From the cell containing the given text, extract its center point as (x, y) coordinate. 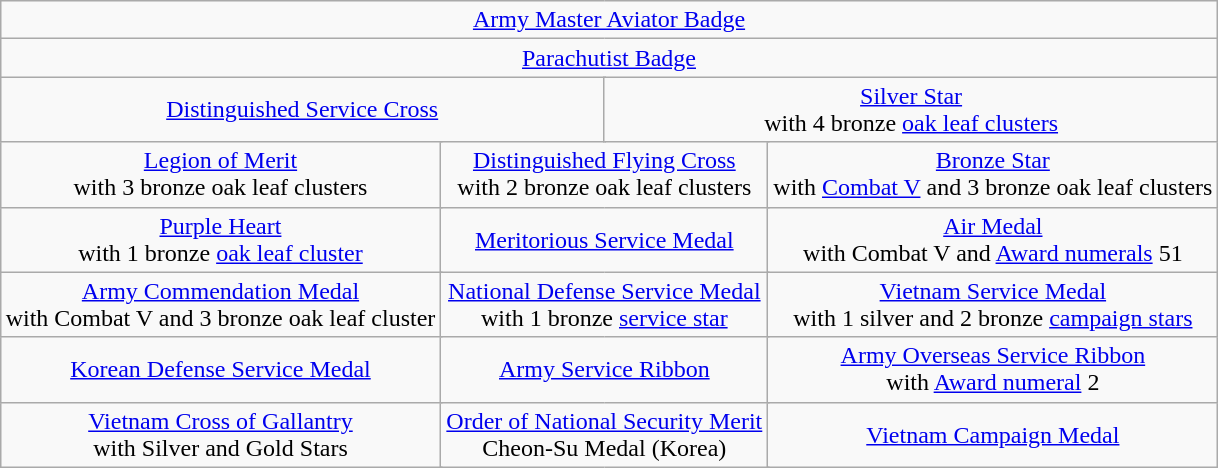
Air Medalwith Combat V and Award numerals 51 (993, 240)
Vietnam Campaign Medal (993, 434)
Korean Defense Service Medal (220, 370)
Distinguished Service Cross (302, 110)
Meritorious Service Medal (604, 240)
Vietnam Cross of Gallantrywith Silver and Gold Stars (220, 434)
Vietnam Service Medalwith 1 silver and 2 bronze campaign stars (993, 304)
Parachutist Badge (609, 58)
Army Service Ribbon (604, 370)
Army Overseas Service Ribbon with Award numeral 2 (993, 370)
Army Master Aviator Badge (609, 20)
Bronze Starwith Combat V and 3 bronze oak leaf clusters (993, 174)
Purple Heartwith 1 bronze oak leaf cluster (220, 240)
National Defense Service Medalwith 1 bronze service star (604, 304)
Order of National Security MeritCheon-Su Medal (Korea) (604, 434)
Silver Starwith 4 bronze oak leaf clusters (911, 110)
Legion of Meritwith 3 bronze oak leaf clusters (220, 174)
Distinguished Flying Crosswith 2 bronze oak leaf clusters (604, 174)
Army Commendation Medalwith Combat V and 3 bronze oak leaf cluster (220, 304)
